Pinpoint the cell where the given text exists, returning its [X, Y] midpoint coordinate. 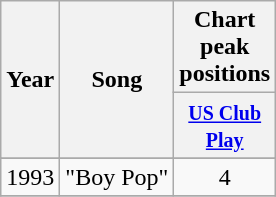
4 [225, 177]
Song [117, 80]
Year [30, 80]
Chart peak positions [225, 47]
1993 [30, 177]
US Club Play [225, 126]
"Boy Pop" [117, 177]
